Provide the (X, Y) coordinate of the cell's center where the given text is located.  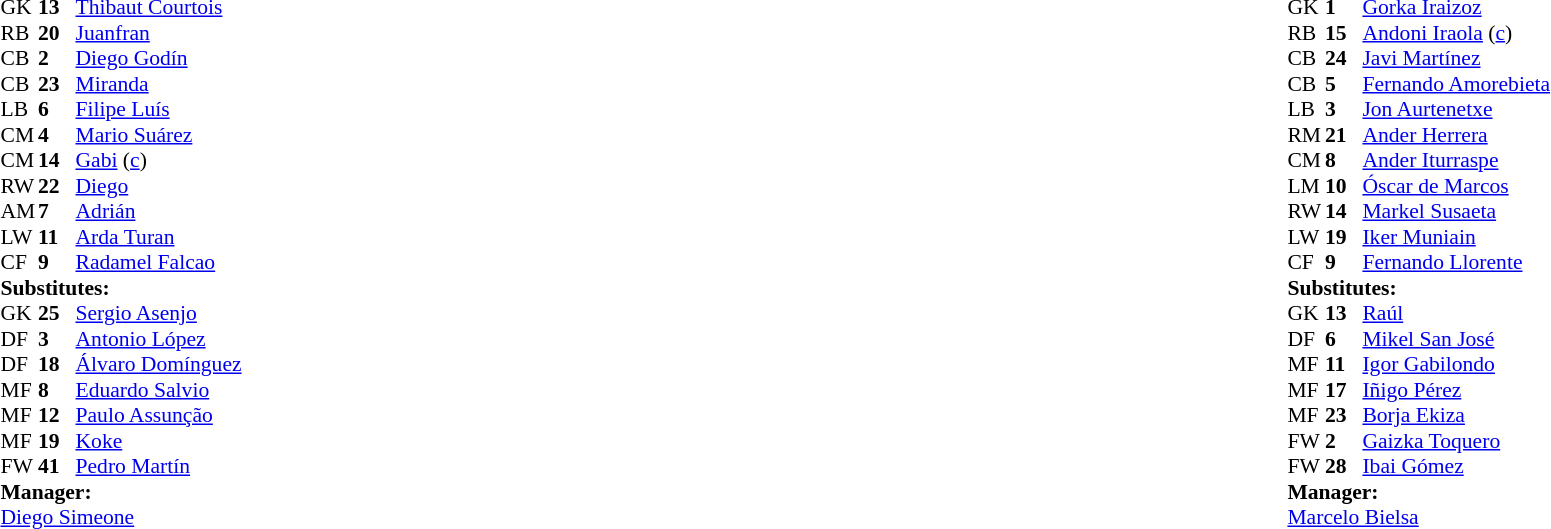
22 (57, 186)
10 (1344, 186)
Sergio Asenjo (159, 313)
Adrián (159, 211)
Fernando Amorebieta (1456, 84)
15 (1344, 33)
Diego Godín (159, 59)
RM (1306, 135)
Gaizka Toquero (1456, 441)
18 (57, 365)
7 (57, 211)
4 (57, 135)
Borja Ekiza (1456, 415)
Juanfran (159, 33)
21 (1344, 135)
Paulo Assunção (159, 415)
Fernando Llorente (1456, 263)
LM (1306, 186)
Arda Turan (159, 237)
Ander Iturraspe (1456, 161)
Andoni Iraola (c) (1456, 33)
Diego (159, 186)
20 (57, 33)
Jon Aurtenetxe (1456, 109)
Eduardo Salvio (159, 390)
Iker Muniain (1456, 237)
Radamel Falcao (159, 263)
Mario Suárez (159, 135)
Ander Herrera (1456, 135)
Álvaro Domínguez (159, 365)
5 (1344, 84)
13 (1344, 313)
Antonio López (159, 339)
Igor Gabilondo (1456, 365)
Pedro Martín (159, 467)
Filipe Luís (159, 109)
41 (57, 467)
Koke (159, 441)
Ibai Gómez (1456, 467)
25 (57, 313)
Raúl (1456, 313)
12 (57, 415)
Markel Susaeta (1456, 211)
28 (1344, 467)
17 (1344, 390)
Óscar de Marcos (1456, 186)
Gabi (c) (159, 161)
Mikel San José (1456, 339)
24 (1344, 59)
Miranda (159, 84)
Javi Martínez (1456, 59)
Iñigo Pérez (1456, 390)
AM (19, 211)
